Find where the given text appears and provide that cell's center as (X, Y) coordinate. 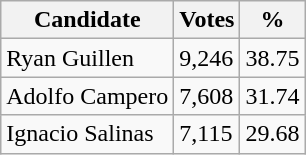
7,608 (207, 96)
Ryan Guillen (88, 58)
Adolfo Campero (88, 96)
9,246 (207, 58)
38.75 (272, 58)
Ignacio Salinas (88, 134)
7,115 (207, 134)
Candidate (88, 20)
29.68 (272, 134)
% (272, 20)
Votes (207, 20)
31.74 (272, 96)
